Pinpoint the cell where the given text exists, returning its [x, y] midpoint coordinate. 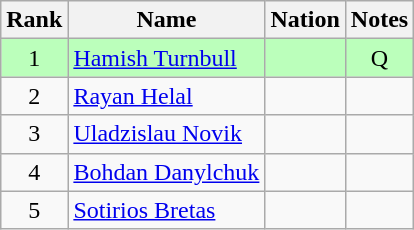
3 [34, 134]
Q [379, 58]
Notes [379, 20]
Nation [305, 20]
2 [34, 96]
Rank [34, 20]
Bohdan Danylchuk [166, 172]
1 [34, 58]
Hamish Turnbull [166, 58]
5 [34, 210]
Name [166, 20]
Sotirios Bretas [166, 210]
Uladzislau Novik [166, 134]
Rayan Helal [166, 96]
4 [34, 172]
